Locate the cell with the specified text and output its [X, Y] center coordinate. 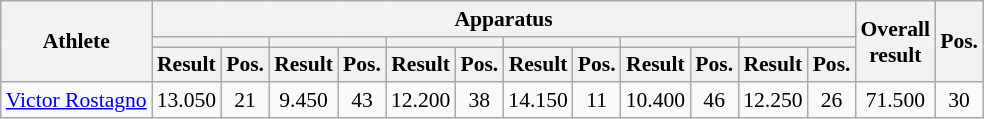
Victor Rostagno [76, 101]
46 [714, 101]
43 [362, 101]
38 [479, 101]
10.400 [656, 101]
9.450 [304, 101]
11 [597, 101]
21 [245, 101]
14.150 [538, 101]
30 [959, 101]
12.200 [420, 101]
Apparatus [504, 19]
26 [832, 101]
12.250 [772, 101]
Athlete [76, 42]
71.500 [895, 101]
Overallresult [895, 42]
13.050 [186, 101]
